Provide the (x, y) coordinate of the cell's center where the given text is located.  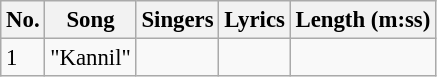
Lyrics (254, 20)
Singers (178, 20)
"Kannil" (90, 58)
Length (m:ss) (362, 20)
No. (23, 20)
1 (23, 58)
Song (90, 20)
